Pinpoint the cell where the given text exists, returning its [x, y] midpoint coordinate. 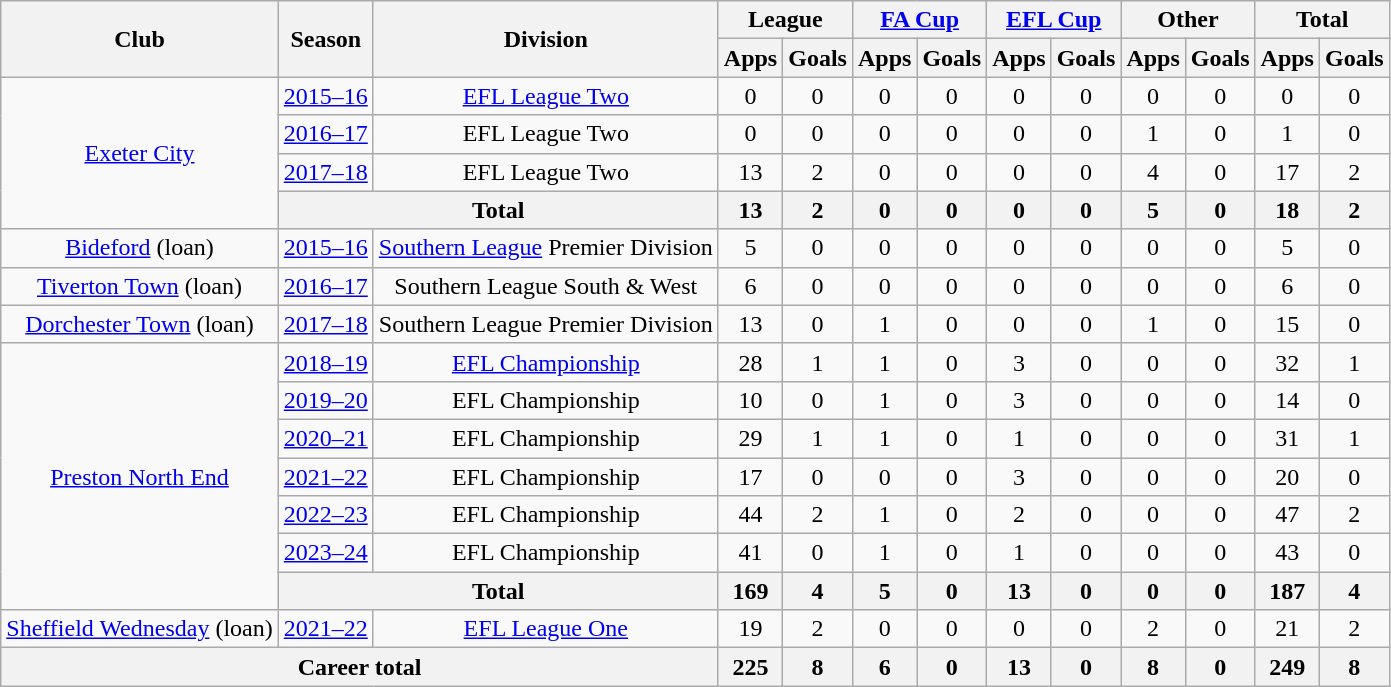
League [785, 20]
Preston North End [140, 476]
Club [140, 39]
2020–21 [326, 438]
187 [1287, 591]
28 [750, 362]
Southern League South & West [546, 286]
19 [750, 629]
Other [1188, 20]
Season [326, 39]
EFL Cup [1054, 20]
Division [546, 39]
Career total [360, 667]
2019–20 [326, 400]
47 [1287, 515]
20 [1287, 477]
32 [1287, 362]
31 [1287, 438]
10 [750, 400]
44 [750, 515]
Dorchester Town (loan) [140, 324]
41 [750, 553]
2018–19 [326, 362]
14 [1287, 400]
2023–24 [326, 553]
Sheffield Wednesday (loan) [140, 629]
Tiverton Town (loan) [140, 286]
169 [750, 591]
FA Cup [919, 20]
EFL League One [546, 629]
43 [1287, 553]
2022–23 [326, 515]
249 [1287, 667]
Exeter City [140, 153]
225 [750, 667]
21 [1287, 629]
29 [750, 438]
15 [1287, 324]
Bideford (loan) [140, 248]
18 [1287, 210]
